Pinpoint the cell where the given text exists, returning its (X, Y) midpoint coordinate. 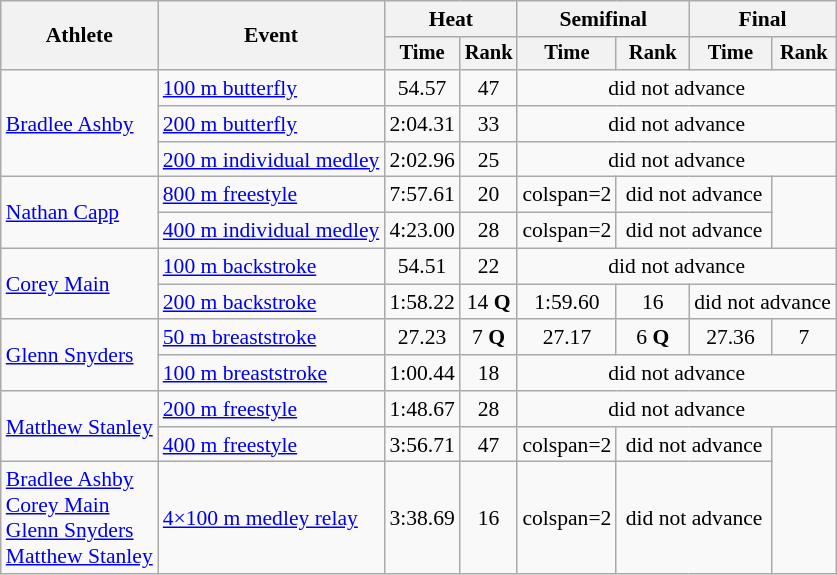
3:38.69 (422, 518)
Nathan Capp (80, 212)
54.57 (422, 88)
27.17 (566, 338)
27.23 (422, 338)
Event (272, 36)
Matthew Stanley (80, 426)
3:56.71 (422, 445)
1:00.44 (422, 373)
Corey Main (80, 284)
50 m breaststroke (272, 338)
Bradlee AshbyCorey MainGlenn SnydersMatthew Stanley (80, 518)
7:57.61 (422, 195)
400 m individual medley (272, 231)
22 (489, 267)
400 m freestyle (272, 445)
200 m butterfly (272, 124)
14 Q (489, 302)
100 m butterfly (272, 88)
200 m freestyle (272, 409)
4:23.00 (422, 231)
1:59.60 (566, 302)
1:58.22 (422, 302)
7 Q (489, 338)
2:04.31 (422, 124)
200 m individual medley (272, 160)
20 (489, 195)
Bradlee Ashby (80, 124)
6 Q (652, 338)
33 (489, 124)
18 (489, 373)
25 (489, 160)
200 m backstroke (272, 302)
Semifinal (603, 19)
1:48.67 (422, 409)
Athlete (80, 36)
Final (762, 19)
100 m backstroke (272, 267)
Glenn Snyders (80, 356)
54.51 (422, 267)
2:02.96 (422, 160)
4×100 m medley relay (272, 518)
Heat (450, 19)
100 m breaststroke (272, 373)
7 (804, 338)
27.36 (730, 338)
800 m freestyle (272, 195)
